Output the [X, Y] coordinate of the center of the cell containing the given text.  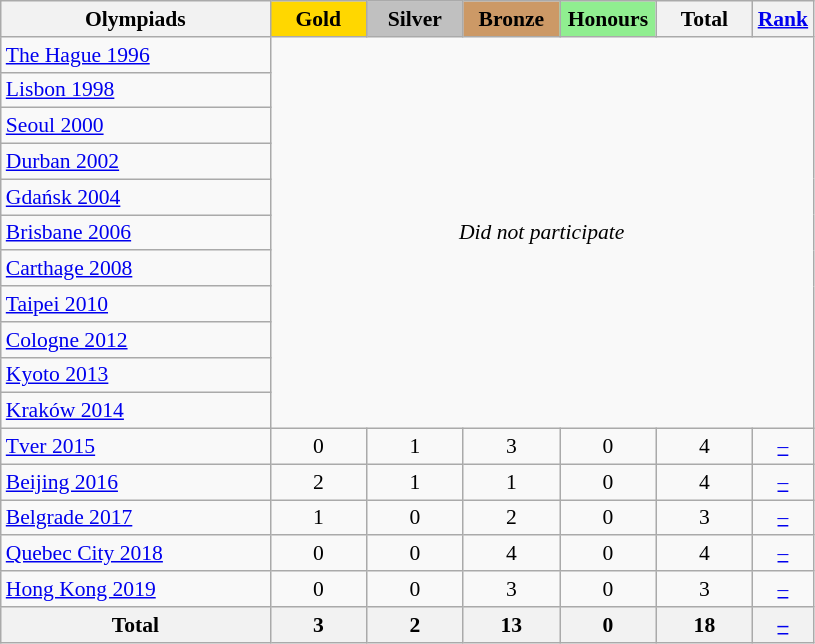
Cologne 2012 [136, 340]
Rank [784, 19]
Bronze [512, 19]
Honours [608, 19]
Kyoto 2013 [136, 375]
Gdańsk 2004 [136, 197]
Seoul 2000 [136, 126]
Quebec City 2018 [136, 554]
Carthage 2008 [136, 269]
Gold [318, 19]
Durban 2002 [136, 162]
Hong Kong 2019 [136, 589]
Taipei 2010 [136, 304]
Beijing 2016 [136, 482]
The Hague 1996 [136, 55]
Tver 2015 [136, 447]
Kraków 2014 [136, 411]
Did not participate [542, 233]
Silver [416, 19]
Belgrade 2017 [136, 518]
13 [512, 625]
Olympiads [136, 19]
Lisbon 1998 [136, 90]
18 [704, 625]
Brisbane 2006 [136, 233]
